From the cell containing the given text, extract its center point as (X, Y) coordinate. 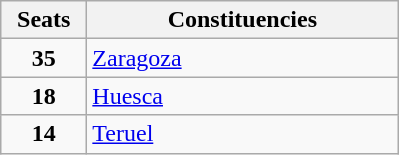
Seats (44, 20)
Huesca (242, 96)
Zaragoza (242, 58)
Teruel (242, 134)
18 (44, 96)
Constituencies (242, 20)
14 (44, 134)
35 (44, 58)
